Return [x, y] of the center of cell containing provided text 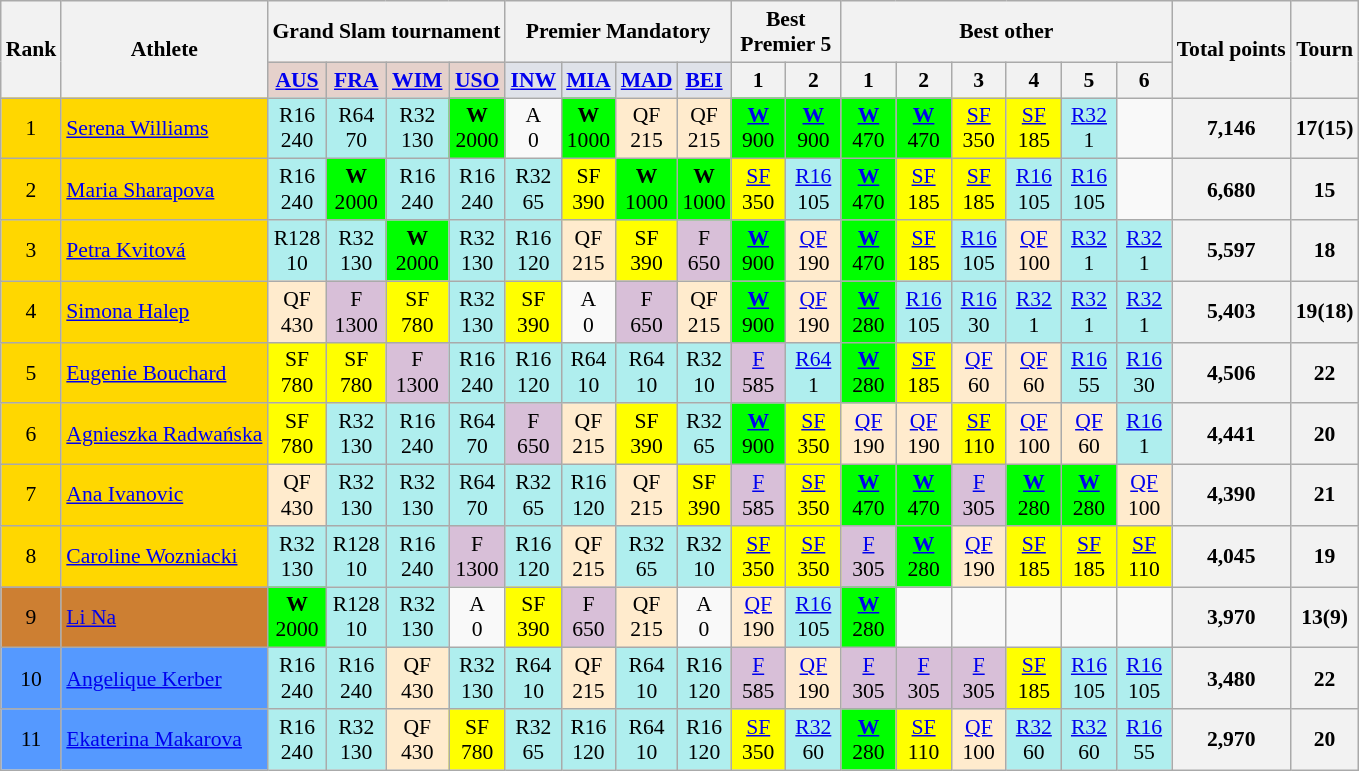
Maria Sharapova [164, 190]
Athlete [164, 50]
Rank [32, 50]
17(15) [1325, 128]
Premier Mandatory [618, 32]
19(18) [1325, 312]
USO [478, 80]
Best other [1006, 32]
Angelique Kerber [164, 678]
Agnieszka Radwańska [164, 434]
Caroline Wozniacki [164, 556]
18 [1325, 250]
MAD [647, 80]
Ekaterina Makarova [164, 740]
R161 [1144, 434]
4,390 [1232, 496]
FRA [356, 80]
WIM [418, 80]
21 [1325, 496]
Best Premier 5 [786, 32]
AUS [296, 80]
10 [32, 678]
5,403 [1232, 312]
5,597 [1232, 250]
Eugenie Bouchard [164, 372]
INW [533, 80]
3,480 [1232, 678]
Simona Halep [164, 312]
7,146 [1232, 128]
Ana Ivanovic [164, 496]
Serena Williams [164, 128]
15 [1325, 190]
Petra Kvitová [164, 250]
R641 [814, 372]
Li Na [164, 618]
Total points [1232, 50]
7 [32, 496]
8 [32, 556]
4,441 [1232, 434]
4,045 [1232, 556]
2,970 [1232, 740]
Tourn [1325, 50]
BEI [704, 80]
9 [32, 618]
Grand Slam tournament [386, 32]
11 [32, 740]
3,970 [1232, 618]
6,680 [1232, 190]
MIA [588, 80]
19 [1325, 556]
13(9) [1325, 618]
4,506 [1232, 372]
